Find where the given text appears and provide that cell's center as [x, y] coordinate. 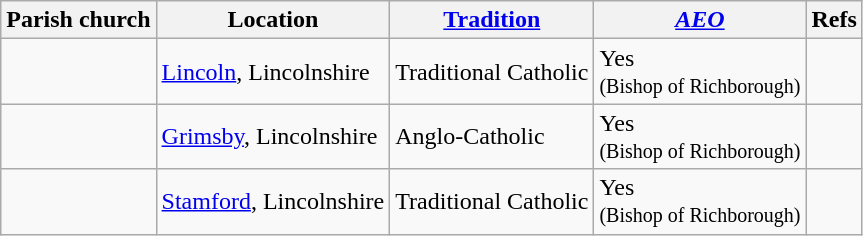
Refs [834, 20]
AEO [700, 20]
Stamford, Lincolnshire [273, 202]
Parish church [78, 20]
Lincoln, Lincolnshire [273, 72]
Anglo-Catholic [492, 136]
Tradition [492, 20]
Grimsby, Lincolnshire [273, 136]
Location [273, 20]
